Determine the (x, y) coordinate at the center of the cell enclosing the given text.  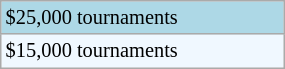
$15,000 tournaments (142, 51)
$25,000 tournaments (142, 17)
